Locate the cell with the specified text and output its (X, Y) center coordinate. 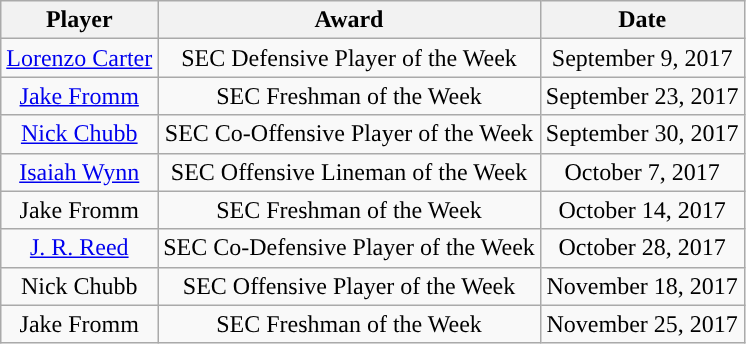
SEC Defensive Player of the Week (350, 58)
Player (80, 20)
November 25, 2017 (642, 324)
September 30, 2017 (642, 134)
Isaiah Wynn (80, 172)
Date (642, 20)
October 7, 2017 (642, 172)
September 23, 2017 (642, 96)
SEC Offensive Player of the Week (350, 286)
November 18, 2017 (642, 286)
SEC Offensive Lineman of the Week (350, 172)
SEC Co-Offensive Player of the Week (350, 134)
October 14, 2017 (642, 210)
Lorenzo Carter (80, 58)
October 28, 2017 (642, 248)
J. R. Reed (80, 248)
SEC Co-Defensive Player of the Week (350, 248)
Award (350, 20)
September 9, 2017 (642, 58)
